Locate the cell with the specified text and output its (X, Y) center coordinate. 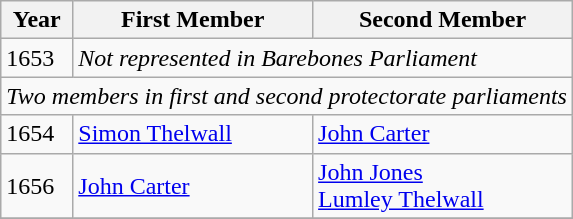
1656 (37, 186)
1653 (37, 58)
Simon Thelwall (193, 134)
1654 (37, 134)
Two members in first and second protectorate parliaments (287, 96)
Year (37, 20)
First Member (193, 20)
Second Member (443, 20)
John Jones Lumley Thelwall (443, 186)
Not represented in Barebones Parliament (323, 58)
